For the text-containing cell, return its midpoint in (x, y) coordinate format. 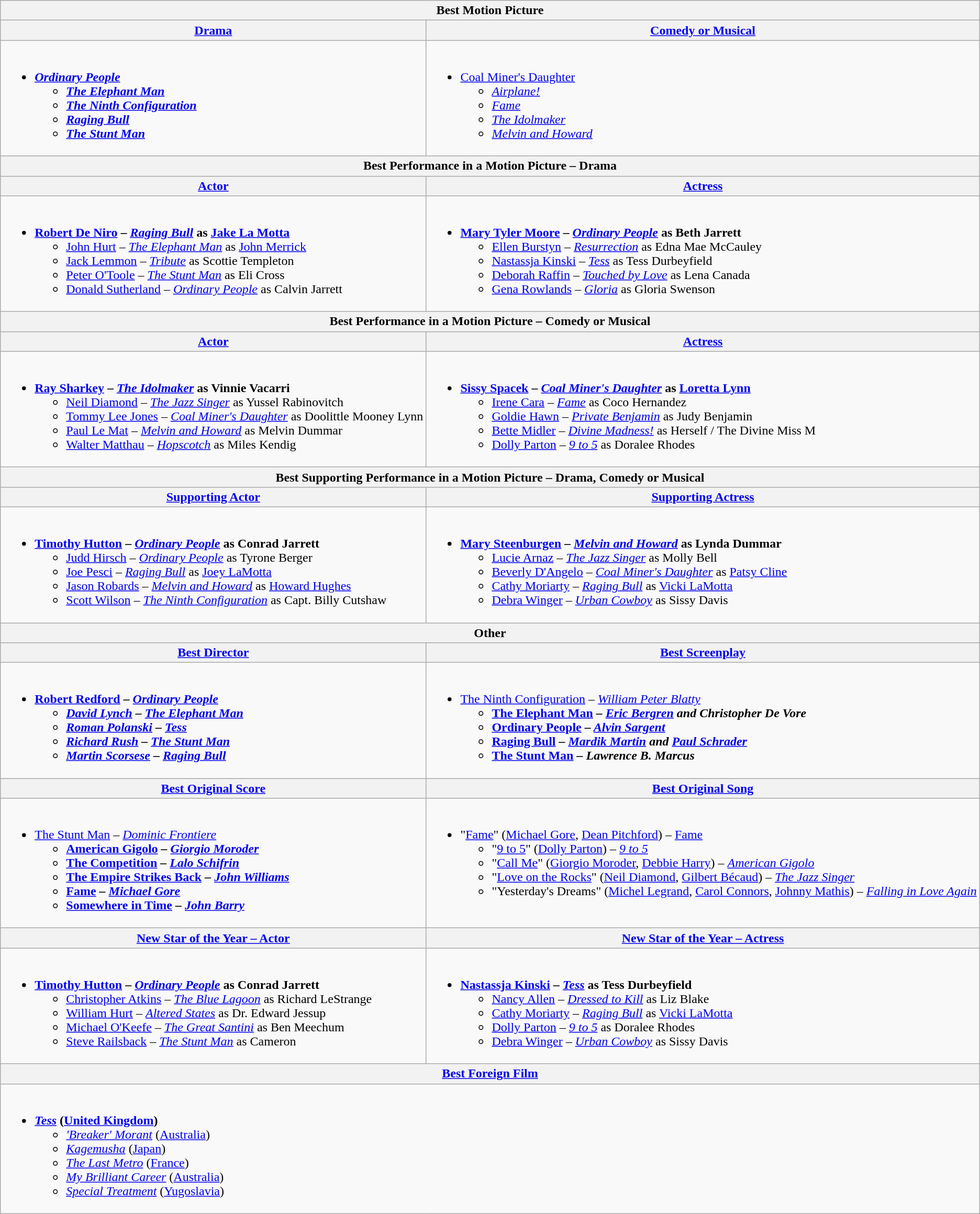
Coal Miner's DaughterAirplane!FameThe IdolmakerMelvin and Howard (703, 98)
Best Performance in a Motion Picture – Comedy or Musical (490, 321)
Robert Redford – Ordinary PeopleDavid Lynch – The Elephant ManRoman Polanski – TessRichard Rush – The Stunt ManMartin Scorsese – Raging Bull (214, 720)
Best Screenplay (703, 653)
Comedy or Musical (703, 30)
Ordinary PeopleThe Elephant ManThe Ninth ConfigurationRaging BullThe Stunt Man (214, 98)
Best Motion Picture (490, 10)
New Star of the Year – Actor (214, 938)
Other (490, 633)
Best Performance in a Motion Picture – Drama (490, 166)
Drama (214, 30)
Best Foreign Film (490, 1074)
Best Original Song (703, 788)
New Star of the Year – Actress (703, 938)
Supporting Actress (703, 497)
Best Supporting Performance in a Motion Picture – Drama, Comedy or Musical (490, 477)
Supporting Actor (214, 497)
Best Original Score (214, 788)
Best Director (214, 653)
